Determine the [x, y] coordinate at the center of the cell enclosing the given text.  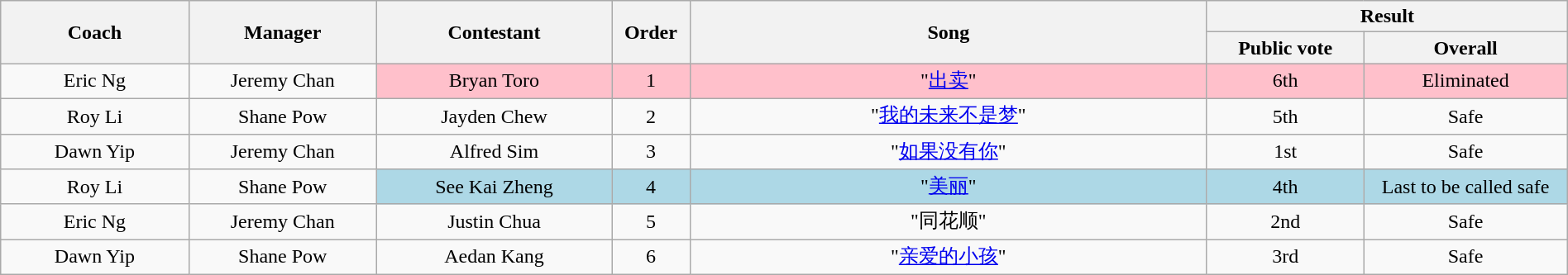
"亲爱的小孩" [948, 258]
2 [652, 116]
2nd [1285, 221]
4th [1285, 187]
"美丽" [948, 187]
Public vote [1285, 48]
"同花顺" [948, 221]
"我的未来不是梦" [948, 116]
Song [948, 32]
5th [1285, 116]
1 [652, 81]
6th [1285, 81]
Eliminated [1465, 81]
"出卖" [948, 81]
See Kai Zheng [494, 187]
Justin Chua [494, 221]
Overall [1465, 48]
Result [1387, 17]
3rd [1285, 258]
6 [652, 258]
Contestant [494, 32]
"如果没有你" [948, 152]
Coach [94, 32]
3 [652, 152]
Alfred Sim [494, 152]
5 [652, 221]
Bryan Toro [494, 81]
Last to be called safe [1465, 187]
1st [1285, 152]
Order [652, 32]
Aedan Kang [494, 258]
4 [652, 187]
Manager [283, 32]
Jayden Chew [494, 116]
